Return (X, Y) of the center of cell containing provided text 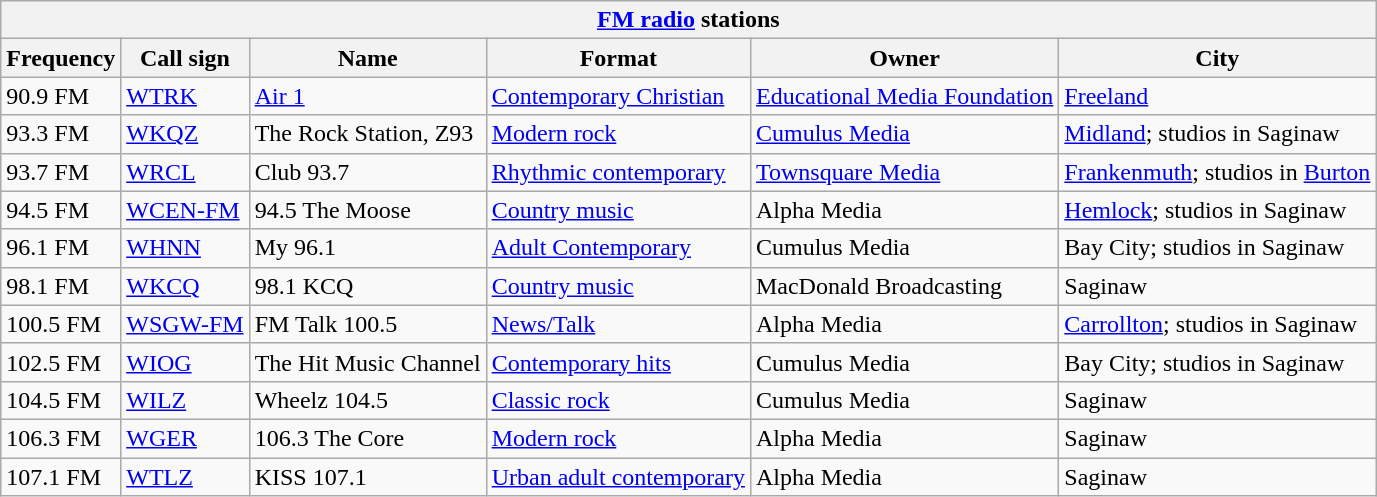
Club 93.7 (368, 172)
98.1 KCQ (368, 286)
KISS 107.1 (368, 477)
Wheelz 104.5 (368, 400)
Classic rock (618, 400)
Hemlock; studios in Saginaw (1218, 210)
Rhythmic contemporary (618, 172)
FM radio stations (688, 20)
WSGW-FM (185, 324)
Townsquare Media (904, 172)
Freeland (1218, 96)
Contemporary hits (618, 362)
WKCQ (185, 286)
Educational Media Foundation (904, 96)
WILZ (185, 400)
The Hit Music Channel (368, 362)
106.3 FM (61, 438)
Owner (904, 58)
98.1 FM (61, 286)
Contemporary Christian (618, 96)
WGER (185, 438)
94.5 FM (61, 210)
Frequency (61, 58)
WHNN (185, 248)
WRCL (185, 172)
Midland; studios in Saginaw (1218, 134)
My 96.1 (368, 248)
Format (618, 58)
90.9 FM (61, 96)
96.1 FM (61, 248)
94.5 The Moose (368, 210)
Carrollton; studios in Saginaw (1218, 324)
102.5 FM (61, 362)
Air 1 (368, 96)
WTRK (185, 96)
Name (368, 58)
WCEN-FM (185, 210)
News/Talk (618, 324)
WTLZ (185, 477)
104.5 FM (61, 400)
100.5 FM (61, 324)
Adult Contemporary (618, 248)
FM Talk 100.5 (368, 324)
93.3 FM (61, 134)
MacDonald Broadcasting (904, 286)
WKQZ (185, 134)
Urban adult contemporary (618, 477)
WIOG (185, 362)
The Rock Station, Z93 (368, 134)
107.1 FM (61, 477)
93.7 FM (61, 172)
Call sign (185, 58)
Frankenmuth; studios in Burton (1218, 172)
City (1218, 58)
106.3 The Core (368, 438)
